Search for the cell housing the specified text and yield its [X, Y] center coordinate. 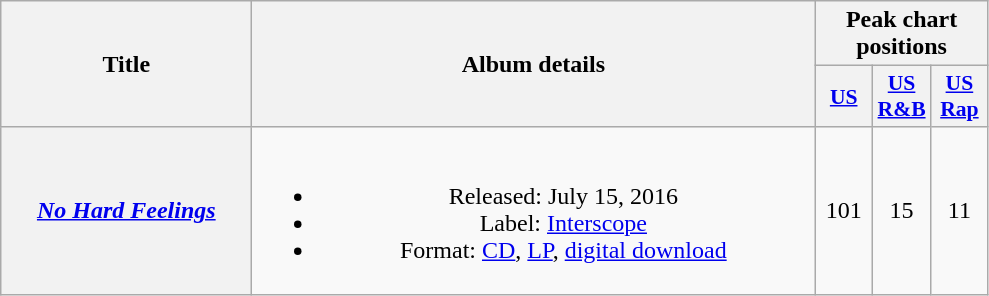
Album details [534, 64]
Released: July 15, 2016Label: InterscopeFormat: CD, LP, digital download [534, 210]
No Hard Feelings [126, 210]
US Rap [960, 96]
101 [844, 210]
15 [902, 210]
11 [960, 210]
Peak chart positions [902, 34]
US R&B [902, 96]
Title [126, 64]
US [844, 96]
